For the text-containing cell, return its midpoint in (X, Y) coordinate format. 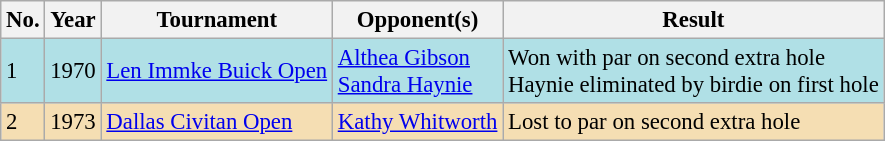
1 (23, 72)
1973 (73, 122)
Opponent(s) (417, 20)
Kathy Whitworth (417, 122)
Year (73, 20)
1970 (73, 72)
Tournament (216, 20)
Althea Gibson Sandra Haynie (417, 72)
Result (694, 20)
Len Immke Buick Open (216, 72)
No. (23, 20)
Won with par on second extra holeHaynie eliminated by birdie on first hole (694, 72)
2 (23, 122)
Dallas Civitan Open (216, 122)
Lost to par on second extra hole (694, 122)
